For the text-containing cell, return its midpoint in (x, y) coordinate format. 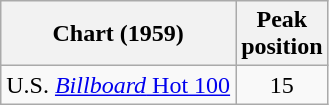
Peakposition (282, 34)
Chart (1959) (118, 34)
15 (282, 85)
U.S. Billboard Hot 100 (118, 85)
